Identify which cell holds the provided text, then report its [X, Y] central coordinate. 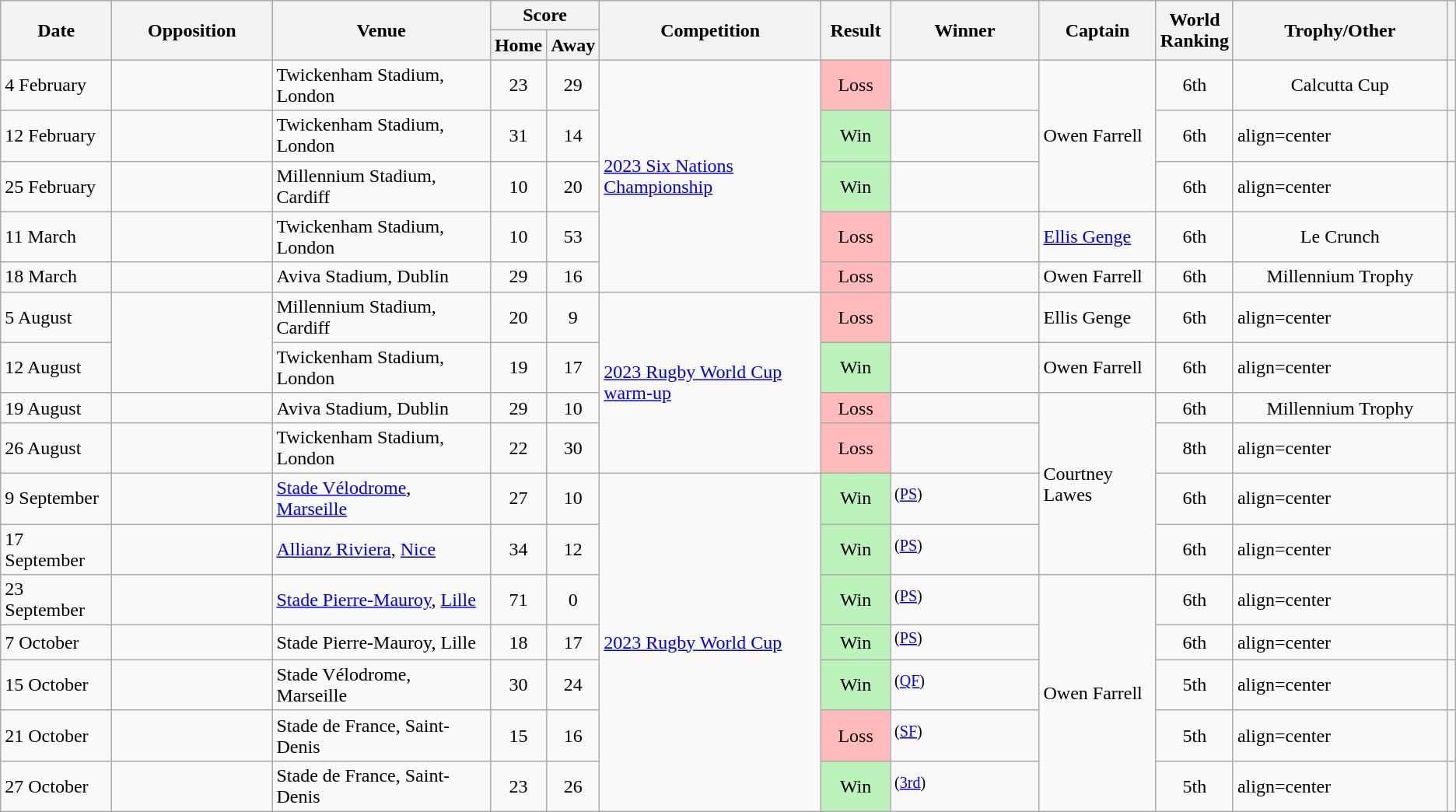
25 February [56, 187]
19 August [56, 408]
9 September [56, 498]
World Ranking [1195, 30]
34 [518, 549]
12 August [56, 367]
15 October [56, 684]
Calcutta Cup [1339, 86]
22 [518, 448]
26 August [56, 448]
18 [518, 642]
Trophy/Other [1339, 30]
Result [856, 30]
Captain [1097, 30]
14 [573, 135]
Venue [381, 30]
Allianz Riviera, Nice [381, 549]
21 October [56, 736]
4 February [56, 86]
18 March [56, 277]
53 [573, 236]
26 [573, 786]
Competition [711, 30]
Away [573, 45]
Le Crunch [1339, 236]
Home [518, 45]
71 [518, 600]
27 October [56, 786]
Date [56, 30]
(QF) [964, 684]
24 [573, 684]
0 [573, 600]
2023 Rugby World Cup warm-up [711, 383]
2023 Rugby World Cup [711, 642]
27 [518, 498]
12 February [56, 135]
15 [518, 736]
Winner [964, 30]
(SF) [964, 736]
9 [573, 317]
8th [1195, 448]
17 September [56, 549]
19 [518, 367]
12 [573, 549]
Opposition [192, 30]
5 August [56, 317]
23 September [56, 600]
Score [544, 16]
31 [518, 135]
7 October [56, 642]
(3rd) [964, 786]
2023 Six Nations Championship [711, 176]
Courtney Lawes [1097, 484]
11 March [56, 236]
